Determine the [x, y] coordinate at the center of the cell enclosing the given text.  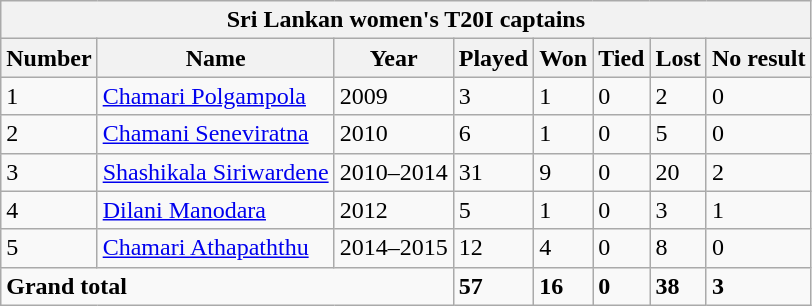
12 [493, 248]
38 [678, 286]
Tied [622, 58]
2009 [394, 96]
2012 [394, 210]
Sri Lankan women's T20I captains [406, 20]
Name [216, 58]
Won [564, 58]
20 [678, 172]
Year [394, 58]
Number [49, 58]
Chamari Polgampola [216, 96]
Dilani Manodara [216, 210]
16 [564, 286]
8 [678, 248]
6 [493, 134]
Grand total [227, 286]
Lost [678, 58]
9 [564, 172]
Played [493, 58]
2010–2014 [394, 172]
Shashikala Siriwardene [216, 172]
2010 [394, 134]
No result [758, 58]
2014–2015 [394, 248]
57 [493, 286]
Chamani Seneviratna [216, 134]
31 [493, 172]
Chamari Athapaththu [216, 248]
